Return the [X, Y] coordinate for the center point of the cell that contains the specified text.  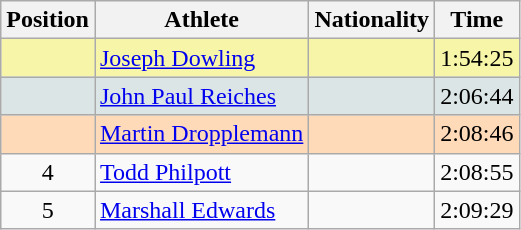
1:54:25 [477, 58]
Time [477, 20]
2:08:46 [477, 134]
5 [48, 210]
2:06:44 [477, 96]
Joseph Dowling [201, 58]
Nationality [372, 20]
Todd Philpott [201, 172]
Martin Dropplemann [201, 134]
Marshall Edwards [201, 210]
2:08:55 [477, 172]
Position [48, 20]
John Paul Reiches [201, 96]
Athlete [201, 20]
4 [48, 172]
2:09:29 [477, 210]
